Identify which cell holds the provided text, then report its (x, y) central coordinate. 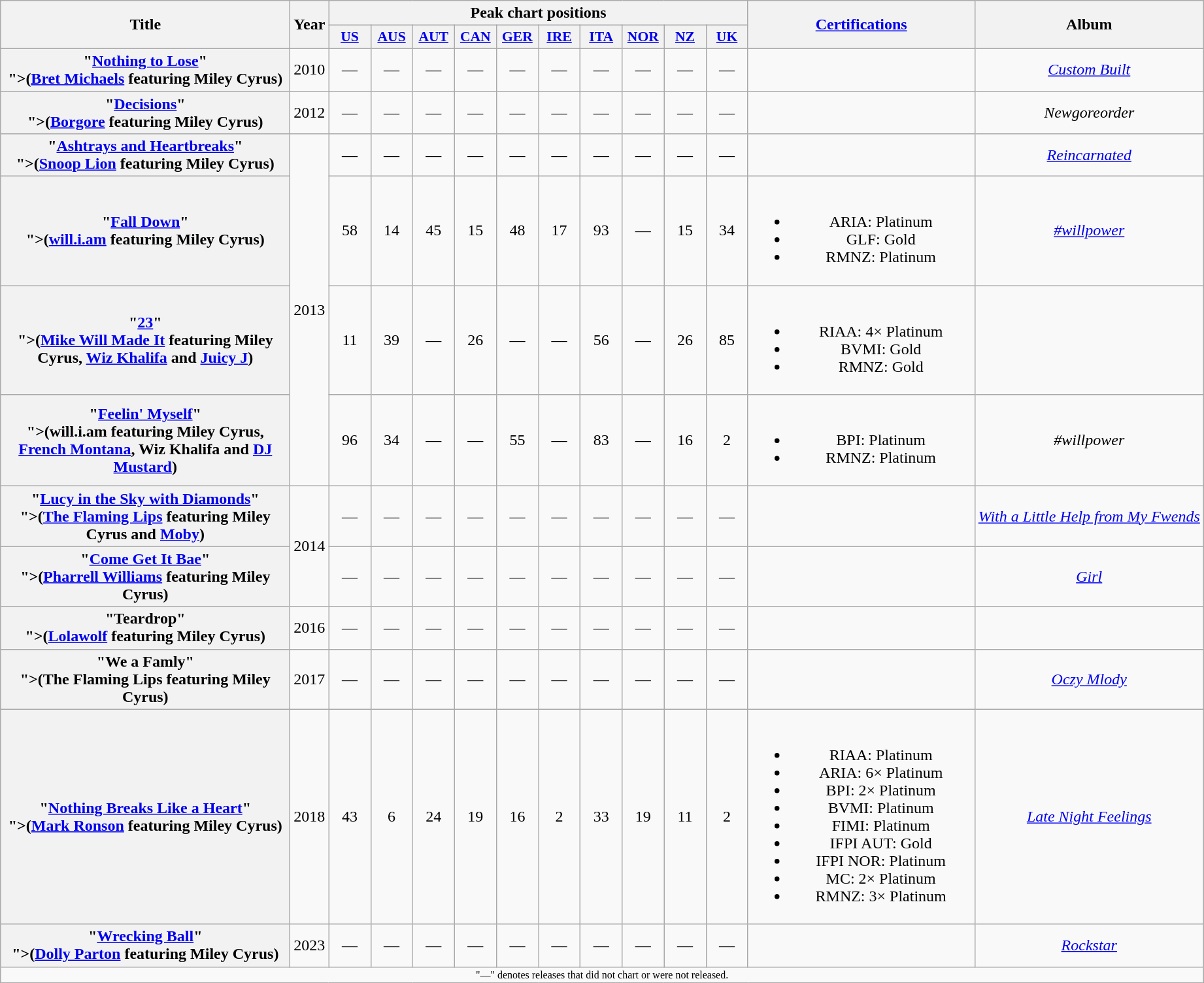
ARIA: PlatinumGLF: GoldRMNZ: Platinum (861, 231)
17 (560, 231)
Newgoreorder (1089, 112)
"Nothing Breaks Like a Heart"">(Mark Ronson featuring Miley Cyrus) (145, 817)
39 (392, 340)
Reincarnated (1089, 156)
"We a Famly"">(The Flaming Lips featuring Miley Cyrus) (145, 679)
"23"">(Mike Will Made It featuring Miley Cyrus, Wiz Khalifa and Juicy J) (145, 340)
"Decisions"">(Borgore featuring Miley Cyrus) (145, 112)
RIAA: PlatinumARIA: 6× PlatinumBPI: 2× PlatinumBVMI: PlatinumFIMI: PlatinumIFPI AUT: GoldIFPI NOR: PlatinumMC: 2× PlatinumRMNZ: 3× Platinum (861, 817)
2018 (310, 817)
AUS (392, 37)
93 (601, 231)
Oczy Mlody (1089, 679)
Custom Built (1089, 69)
"Wrecking Ball"">(Dolly Parton featuring Miley Cyrus) (145, 945)
48 (517, 231)
45 (433, 231)
"Nothing to Lose"">(Bret Michaels featuring Miley Cyrus) (145, 69)
BPI: PlatinumRMNZ: Platinum (861, 441)
GER (517, 37)
2010 (310, 69)
Year (310, 25)
2017 (310, 679)
96 (350, 441)
14 (392, 231)
6 (392, 817)
56 (601, 340)
83 (601, 441)
Late Night Feelings (1089, 817)
85 (727, 340)
55 (517, 441)
ITA (601, 37)
UK (727, 37)
IRE (560, 37)
Title (145, 25)
"Come Get It Bae"">(Pharrell Williams featuring Miley Cyrus) (145, 576)
RIAA: 4× PlatinumBVMI: GoldRMNZ: Gold (861, 340)
Peak chart positions (539, 13)
"Ashtrays and Heartbreaks"">(Snoop Lion featuring Miley Cyrus) (145, 156)
With a Little Help from My Fwends (1089, 516)
2013 (310, 310)
58 (350, 231)
"Teardrop"">(Lolawolf featuring Miley Cyrus) (145, 627)
43 (350, 817)
2012 (310, 112)
"—" denotes releases that did not chart or were not released. (603, 975)
2023 (310, 945)
"Fall Down"">(will.i.am featuring Miley Cyrus) (145, 231)
AUT (433, 37)
33 (601, 817)
US (350, 37)
Album (1089, 25)
2016 (310, 627)
Certifications (861, 25)
"Feelin' Myself"">(will.i.am featuring Miley Cyrus, French Montana, Wiz Khalifa and DJ Mustard) (145, 441)
"Lucy in the Sky with Diamonds"">(The Flaming Lips featuring Miley Cyrus and Moby) (145, 516)
2014 (310, 546)
Rockstar (1089, 945)
CAN (475, 37)
Girl (1089, 576)
24 (433, 817)
NZ (685, 37)
NOR (643, 37)
